Pinpoint the cell where the given text exists, returning its [X, Y] midpoint coordinate. 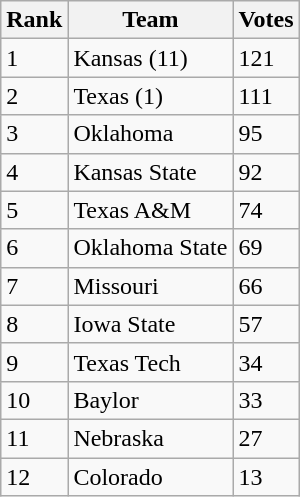
95 [266, 134]
Team [150, 20]
66 [266, 286]
Colorado [150, 477]
92 [266, 172]
121 [266, 58]
Rank [34, 20]
Texas (1) [150, 96]
Votes [266, 20]
111 [266, 96]
Texas A&M [150, 210]
Missouri [150, 286]
57 [266, 324]
27 [266, 438]
33 [266, 400]
12 [34, 477]
69 [266, 248]
4 [34, 172]
Texas Tech [150, 362]
Oklahoma State [150, 248]
Oklahoma [150, 134]
8 [34, 324]
3 [34, 134]
6 [34, 248]
Kansas State [150, 172]
10 [34, 400]
Baylor [150, 400]
1 [34, 58]
Kansas (11) [150, 58]
Iowa State [150, 324]
Nebraska [150, 438]
7 [34, 286]
34 [266, 362]
13 [266, 477]
2 [34, 96]
11 [34, 438]
5 [34, 210]
9 [34, 362]
74 [266, 210]
